Return the [X, Y] coordinate for the center point of the cell that contains the specified text.  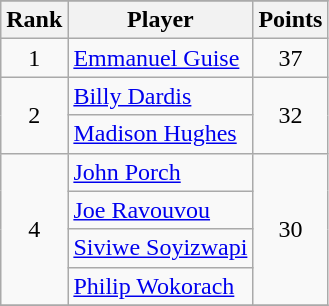
Joe Ravouvou [160, 210]
Philip Wokorach [160, 286]
Emmanuel Guise [160, 58]
John Porch [160, 172]
2 [34, 115]
30 [290, 229]
32 [290, 115]
Rank [34, 20]
Madison Hughes [160, 134]
Siviwe Soyizwapi [160, 248]
Points [290, 20]
4 [34, 229]
37 [290, 58]
Player [160, 20]
1 [34, 58]
Billy Dardis [160, 96]
